Scan for the cell matching the given text and deliver its (x, y) coordinate at center. 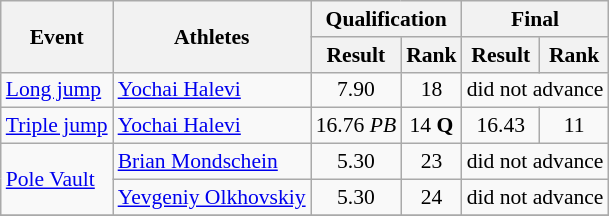
Event (57, 36)
Triple jump (57, 126)
16.43 (501, 126)
18 (432, 90)
Final (536, 19)
16.76 PB (356, 126)
Qualification (386, 19)
Athletes (212, 36)
11 (574, 126)
14 Q (432, 126)
Pole Vault (57, 180)
7.90 (356, 90)
23 (432, 162)
Long jump (57, 90)
Brian Mondschein (212, 162)
Yevgeniy Olkhovskiy (212, 197)
24 (432, 197)
